From the cell containing the given text, extract its center point as [x, y] coordinate. 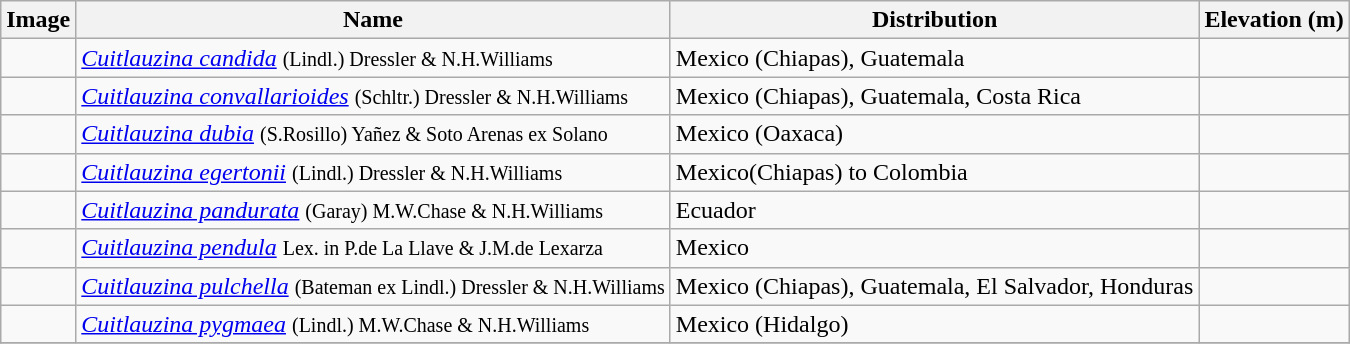
Image [38, 20]
Name [373, 20]
Mexico (Chiapas), Guatemala, El Salvador, Honduras [934, 286]
Cuitlauzina convallarioides (Schltr.) Dressler & N.H.Williams [373, 96]
Cuitlauzina pulchella (Bateman ex Lindl.) Dressler & N.H.Williams [373, 286]
Mexico (Hidalgo) [934, 324]
Cuitlauzina pandurata (Garay) M.W.Chase & N.H.Williams [373, 210]
Cuitlauzina candida (Lindl.) Dressler & N.H.Williams [373, 58]
Cuitlauzina dubia (S.Rosillo) Yañez & Soto Arenas ex Solano [373, 134]
Cuitlauzina egertonii (Lindl.) Dressler & N.H.Williams [373, 172]
Mexico (Chiapas), Guatemala, Costa Rica [934, 96]
Mexico [934, 248]
Cuitlauzina pygmaea (Lindl.) M.W.Chase & N.H.Williams [373, 324]
Elevation (m) [1274, 20]
Distribution [934, 20]
Cuitlauzina pendula Lex. in P.de La Llave & J.M.de Lexarza [373, 248]
Mexico (Oaxaca) [934, 134]
Mexico (Chiapas), Guatemala [934, 58]
Mexico(Chiapas) to Colombia [934, 172]
Ecuador [934, 210]
